From the cell containing the given text, extract its center point as [x, y] coordinate. 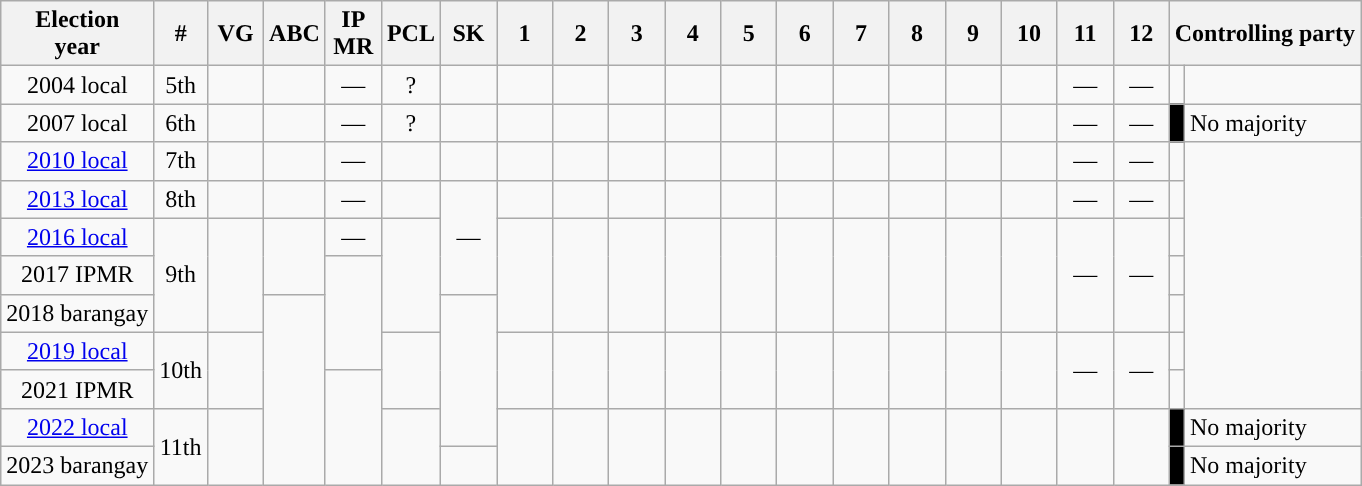
VG [236, 34]
4 [693, 34]
10th [181, 370]
Electionyear [78, 34]
2023 barangay [78, 465]
ABC [295, 34]
2013 local [78, 199]
2017 IPMR [78, 275]
2010 local [78, 161]
9 [973, 34]
# [181, 34]
10 [1029, 34]
5 [749, 34]
2018 barangay [78, 313]
IPMR [353, 34]
9th [181, 275]
2022 local [78, 427]
2016 local [78, 237]
2019 local [78, 351]
2004 local [78, 85]
6 [805, 34]
2021 IPMR [78, 389]
PCL [410, 34]
5th [181, 85]
2007 local [78, 123]
3 [637, 34]
11 [1085, 34]
12 [1141, 34]
1 [524, 34]
6th [181, 123]
2 [581, 34]
7 [861, 34]
SK [468, 34]
11th [181, 446]
Controlling party [1264, 34]
8th [181, 199]
8 [917, 34]
7th [181, 161]
